Extract the (x, y) coordinate from the center of the cell holding the provided text.  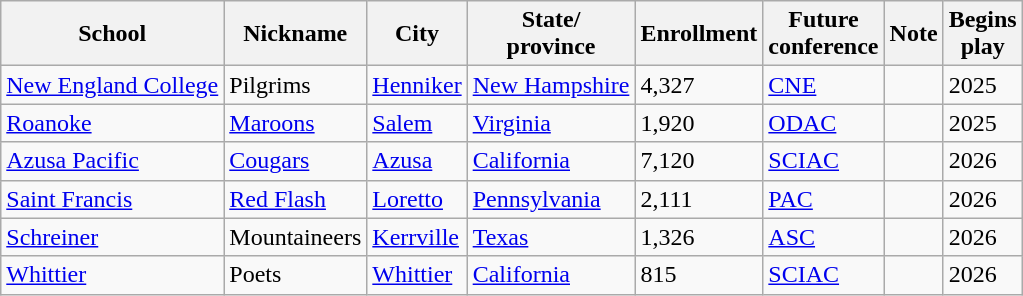
New England College (112, 85)
Red Flash (296, 199)
Roanoke (112, 123)
New Hampshire (551, 85)
Salem (417, 123)
Texas (551, 237)
2,111 (699, 199)
Enrollment (699, 34)
Kerrville (417, 237)
Schreiner (112, 237)
1,920 (699, 123)
Virginia (551, 123)
Beginsplay (982, 34)
School (112, 34)
7,120 (699, 161)
ODAC (824, 123)
4,327 (699, 85)
Futureconference (824, 34)
City (417, 34)
Saint Francis (112, 199)
PAC (824, 199)
Pilgrims (296, 85)
Henniker (417, 85)
Azusa Pacific (112, 161)
Nickname (296, 34)
Pennsylvania (551, 199)
Note (914, 34)
815 (699, 275)
ASC (824, 237)
Cougars (296, 161)
Loretto (417, 199)
State/province (551, 34)
Mountaineers (296, 237)
Poets (296, 275)
Maroons (296, 123)
CNE (824, 85)
Azusa (417, 161)
1,326 (699, 237)
